Detect which cell encompasses the target text, then output its [X, Y] center coordinate. 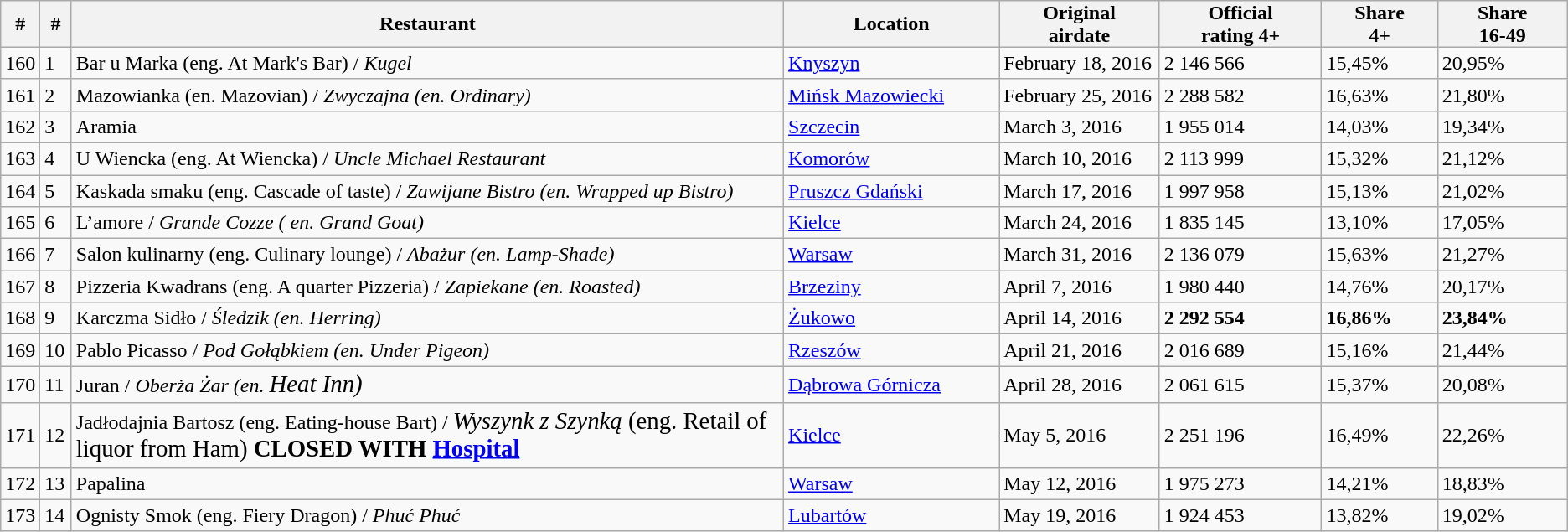
Pruszcz Gdański [891, 190]
2 288 582 [1240, 95]
Mińsk Mazowiecki [891, 95]
May 12, 2016 [1080, 483]
16,49% [1380, 436]
L’amore / Grande Cozze ( en. Grand Goat) [427, 223]
14,03% [1380, 127]
164 [20, 190]
20,08% [1503, 385]
21,12% [1503, 158]
Salon kulinarny (eng. Culinary lounge) / Abażur (en. Lamp-Shade) [427, 255]
March 3, 2016 [1080, 127]
April 7, 2016 [1080, 287]
Location [891, 24]
168 [20, 318]
2 061 615 [1240, 385]
1 835 145 [1240, 223]
Kaskada smaku (eng. Cascade of taste) / Zawijane Bistro (en. Wrapped up Bistro) [427, 190]
18,83% [1503, 483]
February 25, 2016 [1080, 95]
Ognisty Smok (eng. Fiery Dragon) / Phuć Phuć [427, 515]
16,86% [1380, 318]
13,82% [1380, 515]
7 [56, 255]
12 [56, 436]
1 975 273 [1240, 483]
2 251 196 [1240, 436]
2 113 999 [1240, 158]
15,16% [1380, 350]
Mazowianka (en. Mazovian) / Zwyczajna (en. Ordinary) [427, 95]
April 21, 2016 [1080, 350]
21,44% [1503, 350]
Lubartów [891, 515]
1 997 958 [1240, 190]
163 [20, 158]
Brzeziny [891, 287]
Aramia [427, 127]
March 17, 2016 [1080, 190]
169 [20, 350]
6 [56, 223]
1 955 014 [1240, 127]
Komorów [891, 158]
4 [56, 158]
5 [56, 190]
167 [20, 287]
2 [56, 95]
14,76% [1380, 287]
Knyszyn [891, 63]
173 [20, 515]
21,80% [1503, 95]
165 [20, 223]
Żukowo [891, 318]
15,13% [1380, 190]
March 10, 2016 [1080, 158]
Share 16-49 [1503, 24]
April 28, 2016 [1080, 385]
19,34% [1503, 127]
Original airdate [1080, 24]
13 [56, 483]
17,05% [1503, 223]
13,10% [1380, 223]
1 980 440 [1240, 287]
19,02% [1503, 515]
14,21% [1380, 483]
166 [20, 255]
2 146 566 [1240, 63]
Rzeszów [891, 350]
Pizzeria Kwadrans (eng. A quarter Pizzeria) / Zapiekane (en. Roasted) [427, 287]
Dąbrowa Górnicza [891, 385]
April 14, 2016 [1080, 318]
23,84% [1503, 318]
2 016 689 [1240, 350]
8 [56, 287]
162 [20, 127]
20,17% [1503, 287]
15,45% [1380, 63]
21,02% [1503, 190]
Bar u Marka (eng. At Mark's Bar) / Kugel [427, 63]
1 [56, 63]
16,63% [1380, 95]
3 [56, 127]
Pablo Picasso / Pod Gołąbkiem (en. Under Pigeon) [427, 350]
14 [56, 515]
May 19, 2016 [1080, 515]
Official rating 4+ [1240, 24]
Share 4+ [1380, 24]
161 [20, 95]
2 136 079 [1240, 255]
May 5, 2016 [1080, 436]
15,63% [1380, 255]
1 924 453 [1240, 515]
9 [56, 318]
2 292 554 [1240, 318]
10 [56, 350]
171 [20, 436]
22,26% [1503, 436]
15,37% [1380, 385]
Papalina [427, 483]
Szczecin [891, 127]
20,95% [1503, 63]
170 [20, 385]
21,27% [1503, 255]
Restaurant [427, 24]
Juran / Oberża Żar (en. Heat Inn) [427, 385]
U Wiencka (eng. At Wiencka) / Uncle Michael Restaurant [427, 158]
February 18, 2016 [1080, 63]
172 [20, 483]
160 [20, 63]
Jadłodajnia Bartosz (eng. Eating-house Bart) / Wyszynk z Szynką (eng. Retail of liquor from Ham) CLOSED WITH Hospital [427, 436]
11 [56, 385]
March 31, 2016 [1080, 255]
March 24, 2016 [1080, 223]
15,32% [1380, 158]
Karczma Sidło / Śledzik (en. Herring) [427, 318]
